Provide the (X, Y) coordinate of the cell's center where the given text is located.  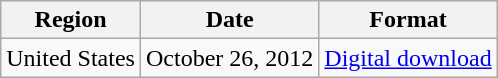
United States (71, 58)
October 26, 2012 (229, 58)
Format (408, 20)
Region (71, 20)
Date (229, 20)
Digital download (408, 58)
